From the cell containing the given text, extract its center point as (X, Y) coordinate. 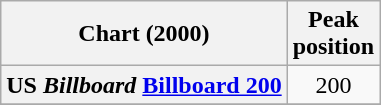
Peakposition (333, 34)
200 (333, 85)
US Billboard Billboard 200 (144, 85)
Chart (2000) (144, 34)
